Capture the cell that displays the provided text and extract its (x, y) central coordinate. 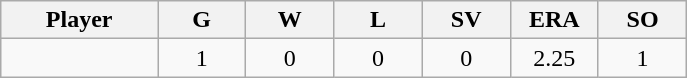
W (290, 20)
ERA (554, 20)
Player (80, 20)
2.25 (554, 58)
G (202, 20)
SV (466, 20)
SO (642, 20)
L (378, 20)
